Detect which cell encompasses the target text, then output its [x, y] center coordinate. 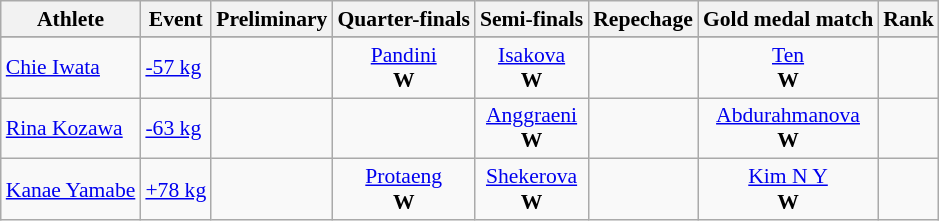
Repechage [643, 19]
Semi-finals [532, 19]
AnggraeniW [532, 128]
ShekerovaW [532, 190]
IsakovaW [532, 68]
Gold medal match [788, 19]
Event [176, 19]
Rank [908, 19]
PandiniW [403, 68]
+78 kg [176, 190]
Rina Kozawa [71, 128]
Kanae Yamabe [71, 190]
Athlete [71, 19]
Preliminary [272, 19]
ProtaengW [403, 190]
Kim N YW [788, 190]
-63 kg [176, 128]
AbdurahmanovaW [788, 128]
Quarter-finals [403, 19]
Chie Iwata [71, 68]
-57 kg [176, 68]
TenW [788, 68]
